Return (x, y) of the center of cell containing provided text 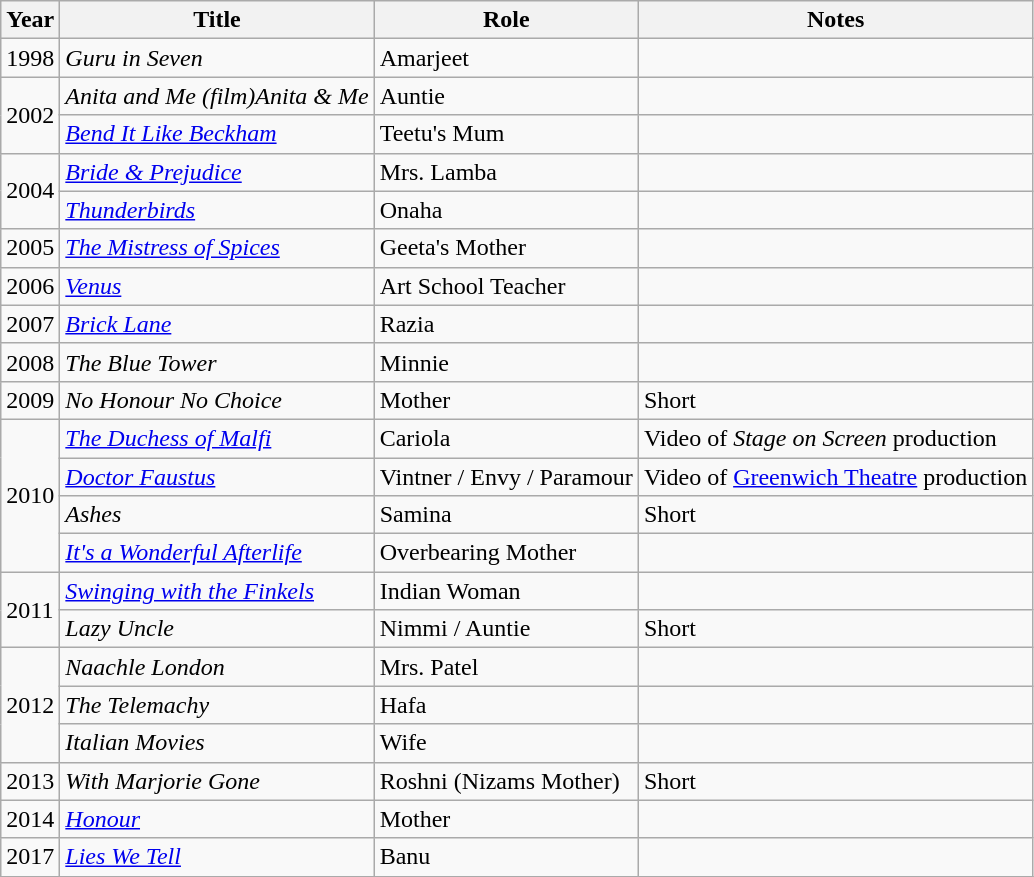
Hafa (506, 705)
Geeta's Mother (506, 248)
2017 (30, 857)
Naachle London (217, 667)
2011 (30, 610)
No Honour No Choice (217, 400)
Onaha (506, 210)
2012 (30, 705)
Vintner / Envy / Paramour (506, 477)
Bride & Prejudice (217, 172)
Brick Lane (217, 324)
2009 (30, 400)
Doctor Faustus (217, 477)
Teetu's Mum (506, 134)
Ashes (217, 515)
2005 (30, 248)
2008 (30, 362)
Mrs. Patel (506, 667)
Year (30, 20)
The Mistress of Spices (217, 248)
2004 (30, 191)
Banu (506, 857)
Italian Movies (217, 743)
Auntie (506, 96)
Lies We Tell (217, 857)
Venus (217, 286)
Mrs. Lamba (506, 172)
The Blue Tower (217, 362)
Honour (217, 819)
Notes (835, 20)
Title (217, 20)
2002 (30, 115)
2007 (30, 324)
2014 (30, 819)
The Duchess of Malfi (217, 438)
Roshni (Nizams Mother) (506, 781)
Lazy Uncle (217, 629)
Wife (506, 743)
2006 (30, 286)
Video of Greenwich Theatre production (835, 477)
Video of Stage on Screen production (835, 438)
1998 (30, 58)
Anita and Me (film)Anita & Me (217, 96)
With Marjorie Gone (217, 781)
It's a Wonderful Afterlife (217, 553)
Swinging with the Finkels (217, 591)
Bend It Like Beckham (217, 134)
Thunderbirds (217, 210)
Art School Teacher (506, 286)
The Telemachy (217, 705)
Indian Woman (506, 591)
2010 (30, 495)
Razia (506, 324)
Cariola (506, 438)
Guru in Seven (217, 58)
Role (506, 20)
Overbearing Mother (506, 553)
Samina (506, 515)
Nimmi / Auntie (506, 629)
Minnie (506, 362)
Amarjeet (506, 58)
2013 (30, 781)
